From the cell containing the given text, extract its center point as (X, Y) coordinate. 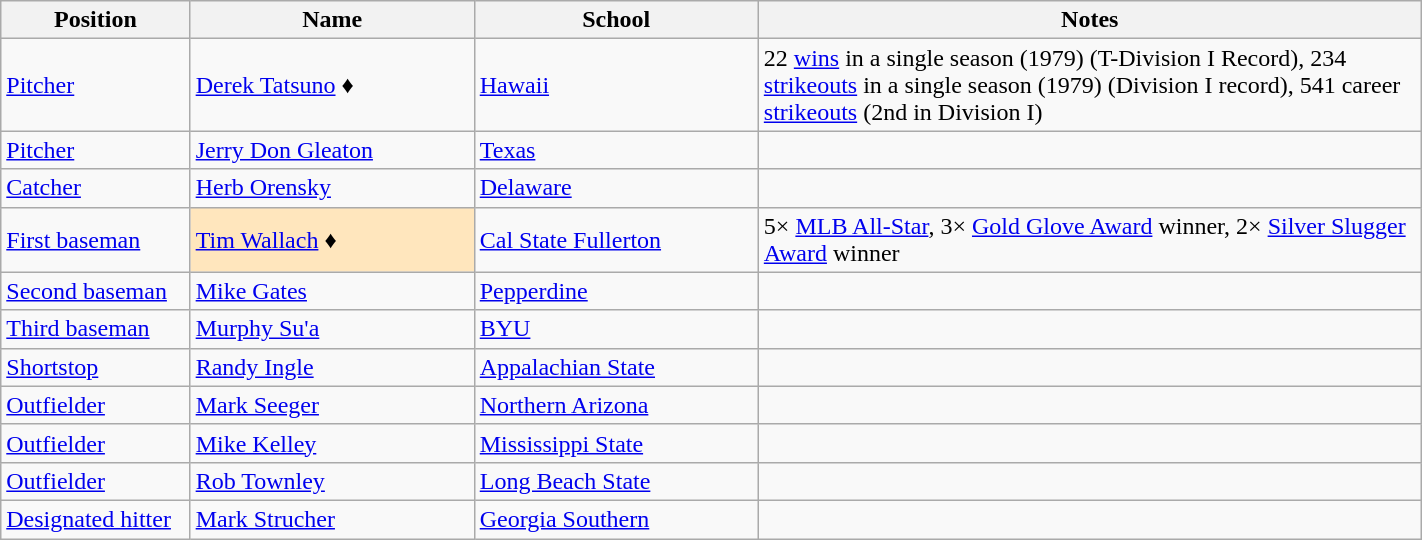
Notes (1090, 20)
Tim Wallach ♦ (332, 240)
Northern Arizona (616, 405)
Derek Tatsuno ♦ (332, 85)
Mark Strucher (332, 519)
Rob Townley (332, 481)
Shortstop (96, 367)
Mississippi State (616, 443)
Long Beach State (616, 481)
Second baseman (96, 291)
Jerry Don Gleaton (332, 150)
Georgia Southern (616, 519)
Cal State Fullerton (616, 240)
Mark Seeger (332, 405)
Catcher (96, 188)
Name (332, 20)
Randy Ingle (332, 367)
Delaware (616, 188)
Murphy Su'a (332, 329)
First baseman (96, 240)
Herb Orensky (332, 188)
5× MLB All-Star, 3× Gold Glove Award winner, 2× Silver Slugger Award winner (1090, 240)
Mike Kelley (332, 443)
Position (96, 20)
School (616, 20)
Mike Gates (332, 291)
Texas (616, 150)
Appalachian State (616, 367)
Third baseman (96, 329)
Hawaii (616, 85)
BYU (616, 329)
Designated hitter (96, 519)
Pepperdine (616, 291)
